Provide the (x, y) coordinate of the cell's center where the given text is located.  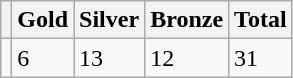
Silver (110, 20)
13 (110, 58)
Total (261, 20)
12 (187, 58)
6 (43, 58)
Bronze (187, 20)
Gold (43, 20)
31 (261, 58)
